Provide the [x, y] coordinate of the cell's center where the given text is located.  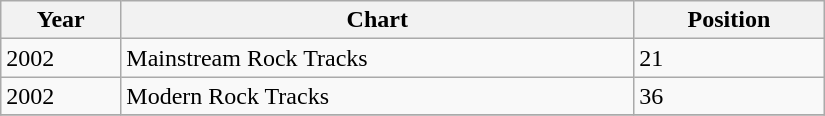
Modern Rock Tracks [378, 96]
21 [730, 58]
Chart [378, 20]
Position [730, 20]
Year [61, 20]
Mainstream Rock Tracks [378, 58]
36 [730, 96]
